Detect which cell encompasses the target text, then output its [X, Y] center coordinate. 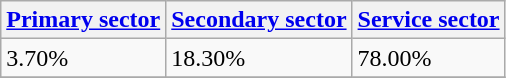
18.30% [259, 58]
Primary sector [84, 20]
78.00% [428, 58]
Service sector [428, 20]
Secondary sector [259, 20]
3.70% [84, 58]
